Scan for the cell matching the given text and deliver its (x, y) coordinate at center. 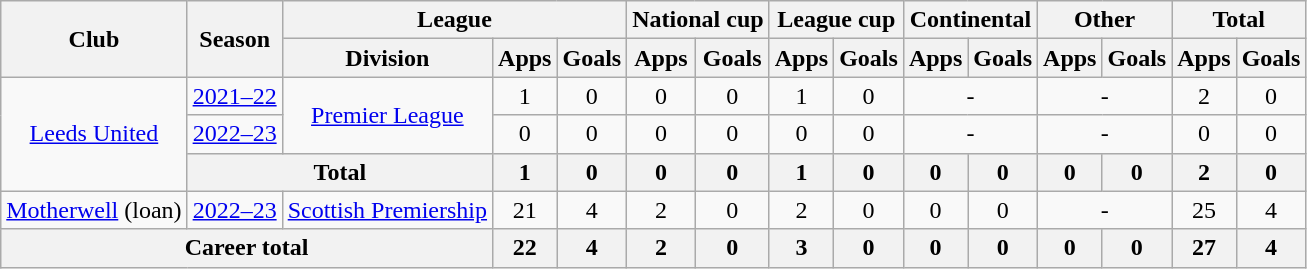
22 (525, 248)
Career total (247, 248)
3 (801, 248)
21 (525, 210)
Scottish Premiership (387, 210)
Season (234, 39)
2021–22 (234, 96)
Continental (970, 20)
Motherwell (loan) (94, 210)
League (454, 20)
Leeds United (94, 134)
27 (1204, 248)
Premier League (387, 115)
League cup (836, 20)
Division (387, 58)
National cup (698, 20)
25 (1204, 210)
Other (1105, 20)
Club (94, 39)
